Extract the (x, y) coordinate from the center of the cell holding the provided text.  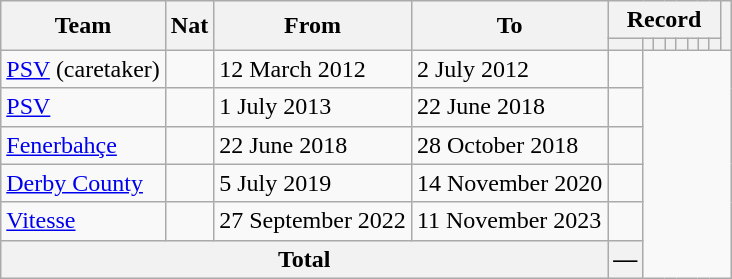
PSV (caretaker) (84, 69)
Total (304, 259)
To (509, 26)
27 September 2022 (313, 221)
Derby County (84, 183)
Fenerbahçe (84, 145)
PSV (84, 107)
28 October 2018 (509, 145)
From (313, 26)
14 November 2020 (509, 183)
12 March 2012 (313, 69)
2 July 2012 (509, 69)
Nat (189, 26)
Record (664, 20)
1 July 2013 (313, 107)
5 July 2019 (313, 183)
11 November 2023 (509, 221)
Vitesse (84, 221)
Team (84, 26)
— (626, 259)
